Detect which cell encompasses the target text, then output its [x, y] center coordinate. 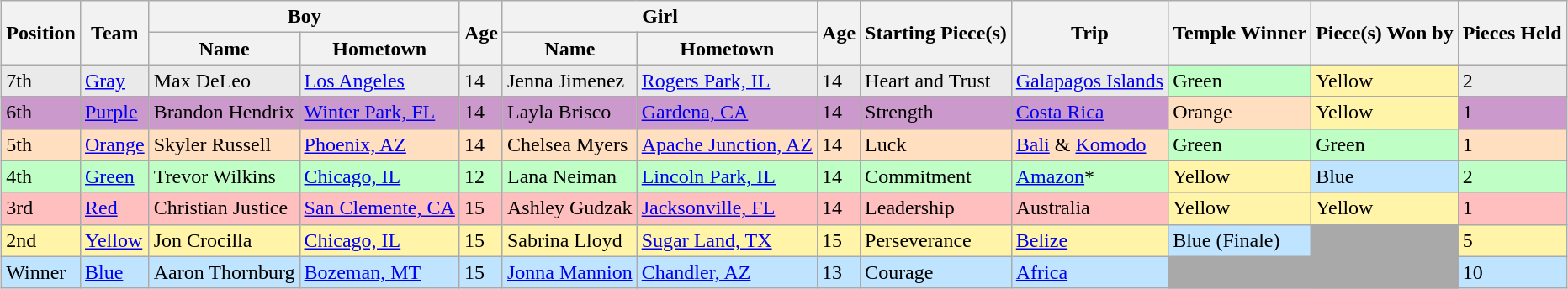
Los Angeles [379, 81]
Sugar Land, TX [727, 240]
2nd [41, 240]
Piece(s) Won by [1385, 33]
Gray [114, 81]
Jon Crocilla [224, 240]
Purple [114, 113]
Pieces Held [1512, 33]
Max DeLeo [224, 81]
Australia [1089, 208]
4th [41, 176]
Luck [936, 144]
Winner [41, 272]
Galapagos Islands [1089, 81]
Christian Justice [224, 208]
Phoenix, AZ [379, 144]
6th [41, 113]
Strength [936, 113]
Girl [660, 17]
7th [41, 81]
10 [1512, 272]
Jonna Mannion [569, 272]
3rd [41, 208]
Chandler, AZ [727, 272]
Africa [1089, 272]
Commitment [936, 176]
Jenna Jimenez [569, 81]
Costa Rica [1089, 113]
Courage [936, 272]
Belize [1089, 240]
Boy [305, 17]
Skyler Russell [224, 144]
San Clemente, CA [379, 208]
Layla Brisco [569, 113]
Jacksonville, FL [727, 208]
Apache Junction, AZ [727, 144]
Leadership [936, 208]
Brandon Hendrix [224, 113]
Gardena, CA [727, 113]
Trevor Wilkins [224, 176]
Amazon* [1089, 176]
Blue (Finale) [1240, 240]
5th [41, 144]
12 [481, 176]
Temple Winner [1240, 33]
Team [114, 33]
5 [1512, 240]
Perseverance [936, 240]
Heart and Trust [936, 81]
Winter Park, FL [379, 113]
Lincoln Park, IL [727, 176]
Bozeman, MT [379, 272]
13 [840, 272]
Bali & Komodo [1089, 144]
Aaron Thornburg [224, 272]
Rogers Park, IL [727, 81]
Red [114, 208]
Ashley Gudzak [569, 208]
Chelsea Myers [569, 144]
Position [41, 33]
Starting Piece(s) [936, 33]
Lana Neiman [569, 176]
Sabrina Lloyd [569, 240]
Trip [1089, 33]
